Find where the given text appears and provide that cell's center as [X, Y] coordinate. 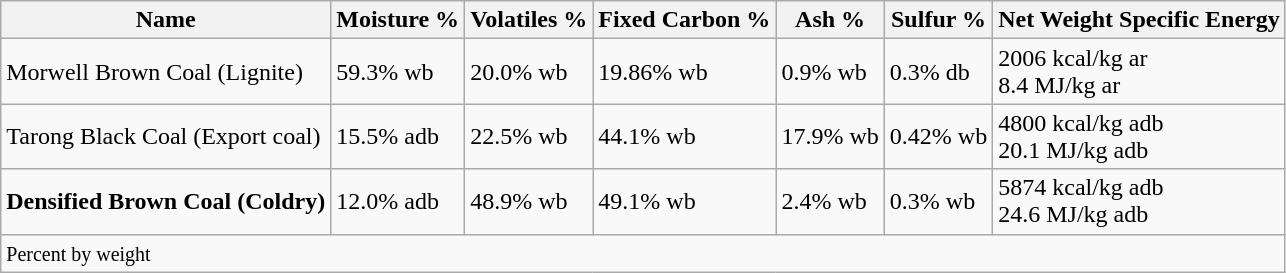
Tarong Black Coal (Export coal) [166, 136]
Moisture % [398, 20]
12.0% adb [398, 202]
Sulfur % [938, 20]
59.3% wb [398, 72]
Ash % [830, 20]
Percent by weight [644, 253]
17.9% wb [830, 136]
19.86% wb [684, 72]
20.0% wb [529, 72]
4800 kcal/kg adb20.1 MJ/kg adb [1140, 136]
15.5% adb [398, 136]
Net Weight Specific Energy [1140, 20]
44.1% wb [684, 136]
22.5% wb [529, 136]
Name [166, 20]
Densified Brown Coal (Coldry) [166, 202]
0.42% wb [938, 136]
49.1% wb [684, 202]
0.3% wb [938, 202]
Fixed Carbon % [684, 20]
5874 kcal/kg adb24.6 MJ/kg adb [1140, 202]
48.9% wb [529, 202]
2.4% wb [830, 202]
0.9% wb [830, 72]
2006 kcal/kg ar8.4 MJ/kg ar [1140, 72]
Volatiles % [529, 20]
Morwell Brown Coal (Lignite) [166, 72]
0.3% db [938, 72]
